Provide the (X, Y) coordinate of the cell's center where the given text is located.  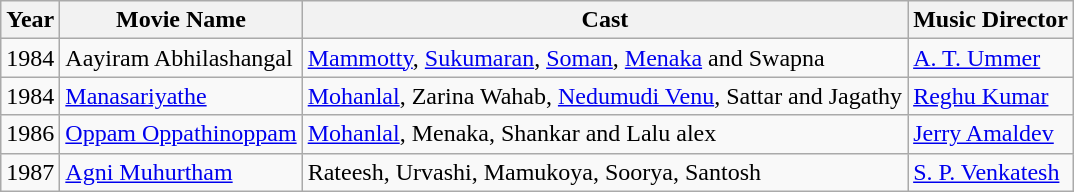
Oppam Oppathinoppam (181, 134)
Reghu Kumar (991, 96)
Rateesh, Urvashi, Mamukoya, Soorya, Santosh (604, 172)
1986 (30, 134)
Music Director (991, 20)
Mohanlal, Menaka, Shankar and Lalu alex (604, 134)
A. T. Ummer (991, 58)
S. P. Venkatesh (991, 172)
Year (30, 20)
Aayiram Abhilashangal (181, 58)
Cast (604, 20)
Mohanlal, Zarina Wahab, Nedumudi Venu, Sattar and Jagathy (604, 96)
Movie Name (181, 20)
Manasariyathe (181, 96)
1987 (30, 172)
Jerry Amaldev (991, 134)
Agni Muhurtham (181, 172)
Mammotty, Sukumaran, Soman, Menaka and Swapna (604, 58)
